Capture the cell that displays the provided text and extract its [X, Y] central coordinate. 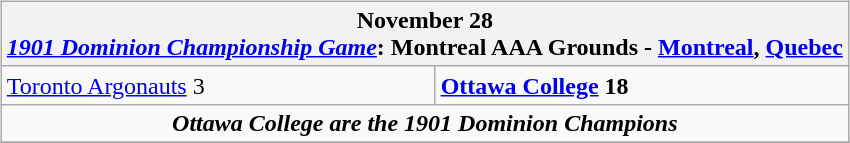
Ottawa College 18 [642, 85]
November 281901 Dominion Championship Game: Montreal AAA Grounds - Montreal, Quebec [424, 34]
Ottawa College are the 1901 Dominion Champions [424, 123]
Toronto Argonauts 3 [218, 85]
